Extract the [X, Y] coordinate from the center of the cell holding the provided text.  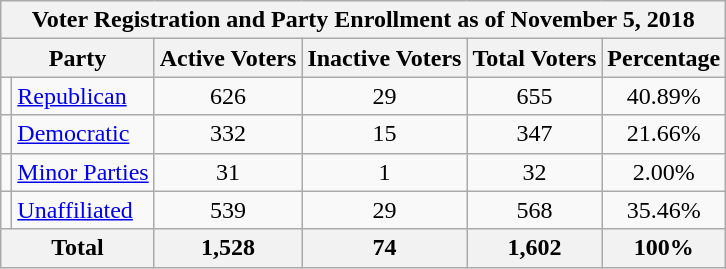
Inactive Voters [384, 58]
1 [384, 172]
15 [384, 134]
Unaffiliated [83, 210]
332 [228, 134]
626 [228, 96]
31 [228, 172]
539 [228, 210]
100% [664, 248]
40.89% [664, 96]
Party [78, 58]
Total Voters [534, 58]
655 [534, 96]
Total [78, 248]
Republican [83, 96]
Percentage [664, 58]
Democratic [83, 134]
35.46% [664, 210]
74 [384, 248]
347 [534, 134]
21.66% [664, 134]
568 [534, 210]
2.00% [664, 172]
1,528 [228, 248]
Active Voters [228, 58]
32 [534, 172]
1,602 [534, 248]
Voter Registration and Party Enrollment as of November 5, 2018 [364, 20]
Minor Parties [83, 172]
